Extract the [x, y] coordinate from the center of the cell holding the provided text.  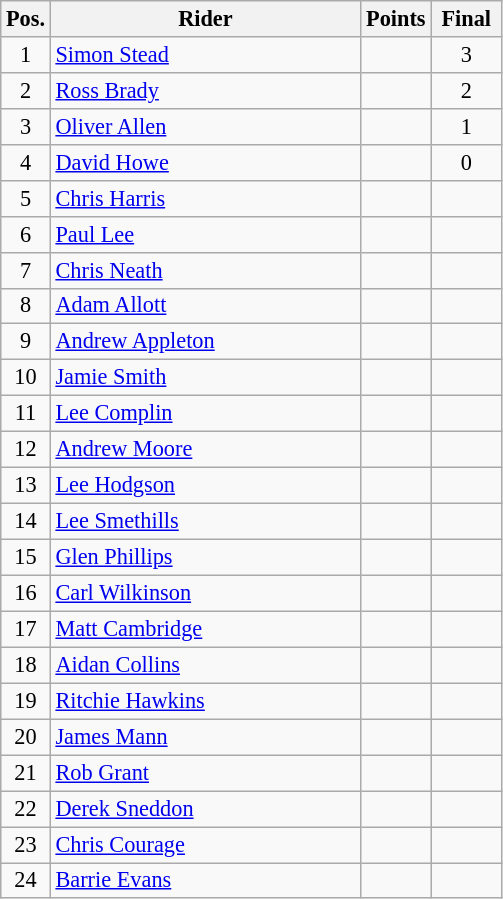
Points [396, 19]
Lee Smethills [205, 521]
15 [26, 557]
10 [26, 378]
22 [26, 809]
24 [26, 880]
Pos. [26, 19]
Glen Phillips [205, 557]
Aidan Collins [205, 665]
12 [26, 450]
Rider [205, 19]
Matt Cambridge [205, 629]
Andrew Appleton [205, 342]
Simon Stead [205, 55]
Adam Allott [205, 306]
James Mann [205, 737]
Final [466, 19]
19 [26, 701]
7 [26, 270]
5 [26, 198]
6 [26, 234]
16 [26, 593]
18 [26, 665]
23 [26, 844]
Chris Courage [205, 844]
9 [26, 342]
David Howe [205, 162]
Oliver Allen [205, 126]
21 [26, 773]
Barrie Evans [205, 880]
20 [26, 737]
Ritchie Hawkins [205, 701]
8 [26, 306]
Lee Hodgson [205, 485]
14 [26, 521]
11 [26, 414]
0 [466, 162]
4 [26, 162]
13 [26, 485]
Chris Neath [205, 270]
Chris Harris [205, 198]
Paul Lee [205, 234]
Jamie Smith [205, 378]
Ross Brady [205, 90]
Andrew Moore [205, 450]
Carl Wilkinson [205, 593]
Lee Complin [205, 414]
Derek Sneddon [205, 809]
17 [26, 629]
Rob Grant [205, 773]
